Locate the cell with the specified text and output its [X, Y] center coordinate. 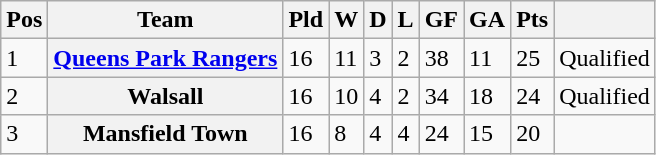
10 [346, 96]
38 [441, 58]
34 [441, 96]
Pts [532, 20]
1 [24, 58]
Mansfield Town [166, 134]
GA [488, 20]
D [378, 20]
Queens Park Rangers [166, 58]
Team [166, 20]
8 [346, 134]
Pos [24, 20]
15 [488, 134]
20 [532, 134]
GF [441, 20]
W [346, 20]
Walsall [166, 96]
L [406, 20]
Pld [306, 20]
18 [488, 96]
25 [532, 58]
